Provide the [x, y] coordinate of the cell's center where the given text is located.  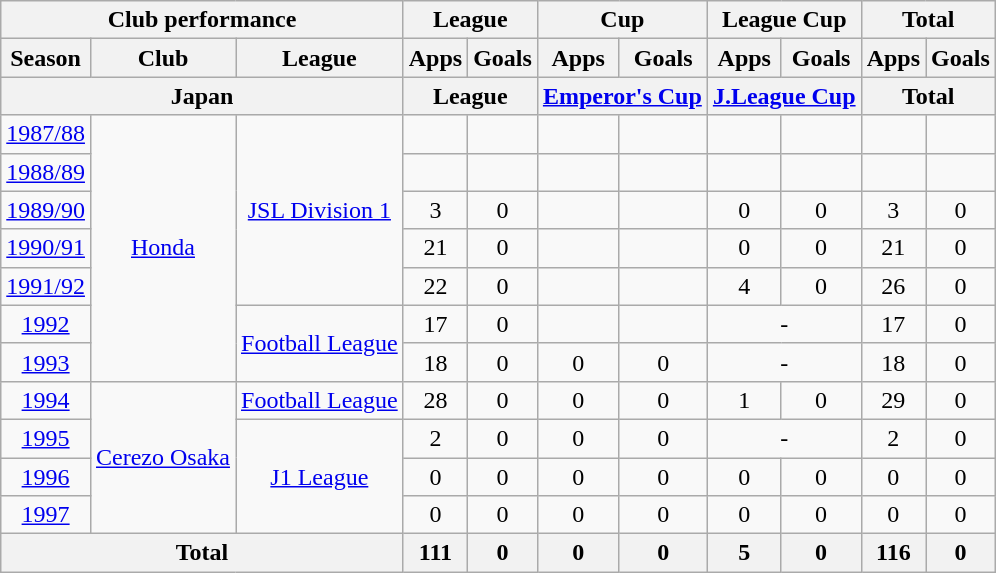
1 [744, 400]
Japan [202, 96]
Club performance [202, 20]
4 [744, 286]
Honda [162, 248]
J1 League [320, 476]
J.League Cup [784, 96]
26 [893, 286]
1993 [46, 362]
1994 [46, 400]
Club [162, 58]
1995 [46, 438]
1988/89 [46, 172]
116 [893, 553]
1997 [46, 515]
1990/91 [46, 248]
5 [744, 553]
1996 [46, 477]
28 [435, 400]
1987/88 [46, 134]
JSL Division 1 [320, 210]
Cup [622, 20]
111 [435, 553]
Season [46, 58]
1992 [46, 324]
Emperor's Cup [622, 96]
1989/90 [46, 210]
1991/92 [46, 286]
League Cup [784, 20]
22 [435, 286]
29 [893, 400]
Cerezo Osaka [162, 457]
